Output the [X, Y] coordinate of the center of the cell containing the given text.  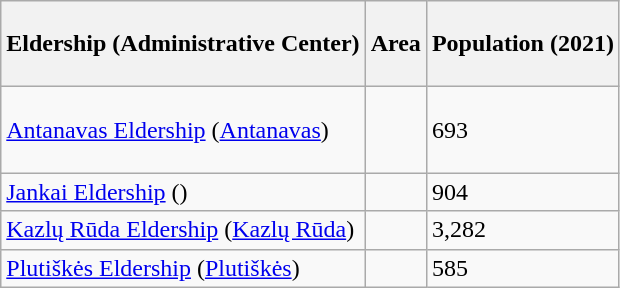
3,282 [522, 230]
Population (2021) [522, 44]
Kazlų Rūda Eldership (Kazlų Rūda) [183, 230]
693 [522, 130]
Eldership (Administrative Center) [183, 44]
904 [522, 192]
Antanavas Eldership (Antanavas) [183, 130]
Jankai Eldership () [183, 192]
585 [522, 268]
Area [396, 44]
Plutiškės Eldership (Plutiškės) [183, 268]
